Return the [x, y] coordinate for the center point of the cell that contains the specified text.  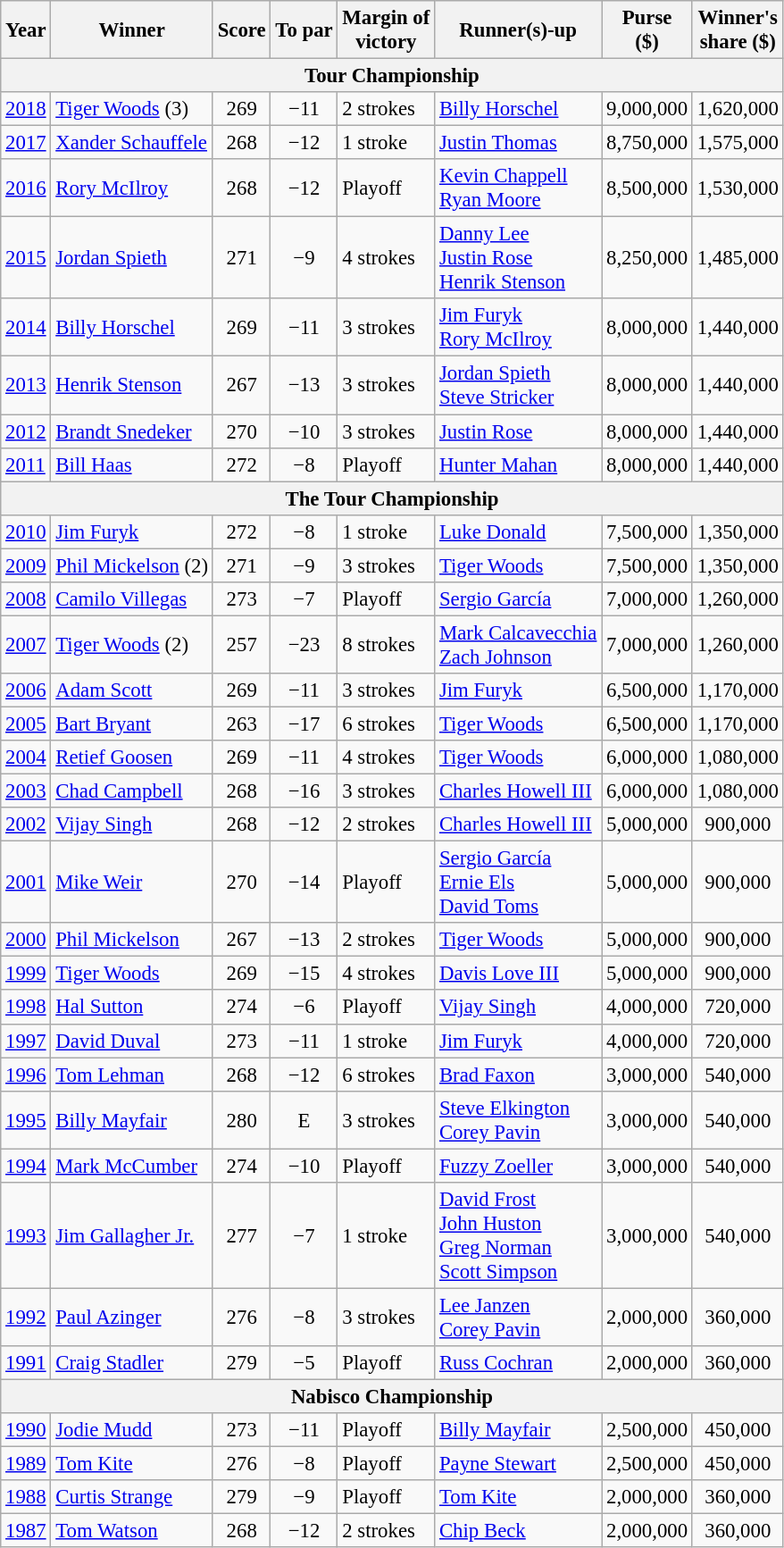
Tom Watson [132, 1531]
Luke Donald [518, 531]
Purse($) [647, 30]
1,485,000 [738, 258]
Brandt Snedeker [132, 431]
The Tour Championship [392, 498]
Margin ofvictory [386, 30]
Tiger Woods (3) [132, 109]
2014 [26, 327]
Camilo Villegas [132, 599]
2017 [26, 143]
Jordan Spieth [132, 258]
Hal Sutton [132, 1008]
Bill Haas [132, 464]
1987 [26, 1531]
−15 [304, 974]
Sergio García [518, 599]
−5 [304, 1363]
Kevin Chappell Ryan Moore [518, 188]
1997 [26, 1041]
2003 [26, 791]
Steve Elkington Corey Pavin [518, 1120]
To par [304, 30]
2018 [26, 109]
−16 [304, 791]
2009 [26, 565]
Hunter Mahan [518, 464]
Nabisco Championship [392, 1396]
1,530,000 [738, 188]
Mark Calcavecchia Zach Johnson [518, 645]
2002 [26, 824]
Davis Love III [518, 974]
Mike Weir [132, 883]
Chad Campbell [132, 791]
Fuzzy Zoeller [518, 1166]
Jim Furyk Rory McIlroy [518, 327]
Phil Mickelson [132, 940]
Jodie Mudd [132, 1430]
Phil Mickelson (2) [132, 565]
Justin Rose [518, 431]
Russ Cochran [518, 1363]
Bart Bryant [132, 724]
8 strokes [386, 645]
277 [241, 1236]
Chip Beck [518, 1531]
1,575,000 [738, 143]
Adam Scott [132, 690]
2011 [26, 464]
1988 [26, 1497]
2000 [26, 940]
263 [241, 724]
Score [241, 30]
2016 [26, 188]
1998 [26, 1008]
−17 [304, 724]
1999 [26, 974]
−6 [304, 1008]
257 [241, 645]
Runner(s)-up [518, 30]
Mark McCumber [132, 1166]
Danny Lee Justin Rose Henrik Stenson [518, 258]
−23 [304, 645]
Jordan Spieth Steve Stricker [518, 386]
David Frost John Huston Greg Norman Scott Simpson [518, 1236]
8,250,000 [647, 258]
Winner [132, 30]
1995 [26, 1120]
9,000,000 [647, 109]
Winner'sshare ($) [738, 30]
1,620,000 [738, 109]
1990 [26, 1430]
Tiger Woods (2) [132, 645]
Tom Lehman [132, 1075]
Retief Goosen [132, 757]
Year [26, 30]
2005 [26, 724]
Curtis Strange [132, 1497]
Payne Stewart [518, 1464]
Sergio García Ernie Els David Toms [518, 883]
8,500,000 [647, 188]
2015 [26, 258]
2012 [26, 431]
Xander Schauffele [132, 143]
Tour Championship [392, 76]
Henrik Stenson [132, 386]
2007 [26, 645]
1996 [26, 1075]
2008 [26, 599]
1992 [26, 1317]
−14 [304, 883]
Justin Thomas [518, 143]
1993 [26, 1236]
1991 [26, 1363]
2001 [26, 883]
2006 [26, 690]
Craig Stadler [132, 1363]
2010 [26, 531]
1994 [26, 1166]
Lee Janzen Corey Pavin [518, 1317]
Jim Gallagher Jr. [132, 1236]
E [304, 1120]
Rory McIlroy [132, 188]
Paul Azinger [132, 1317]
1989 [26, 1464]
Brad Faxon [518, 1075]
280 [241, 1120]
8,750,000 [647, 143]
David Duval [132, 1041]
2004 [26, 757]
2013 [26, 386]
